From the cell containing the given text, extract its center point as (X, Y) coordinate. 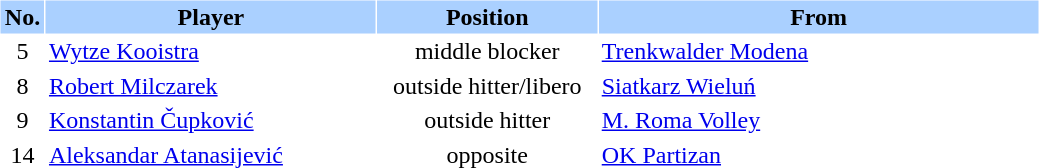
Trenkwalder Modena (819, 52)
9 (22, 120)
Position (487, 16)
Siatkarz Wieluń (819, 86)
Konstantin Čupković (211, 120)
Robert Milczarek (211, 86)
outside hitter (487, 120)
M. Roma Volley (819, 120)
5 (22, 52)
Player (211, 16)
middle blocker (487, 52)
8 (22, 86)
No. (22, 16)
Wytze Kooistra (211, 52)
outside hitter/libero (487, 86)
From (819, 16)
